Identify which cell holds the provided text, then report its (X, Y) central coordinate. 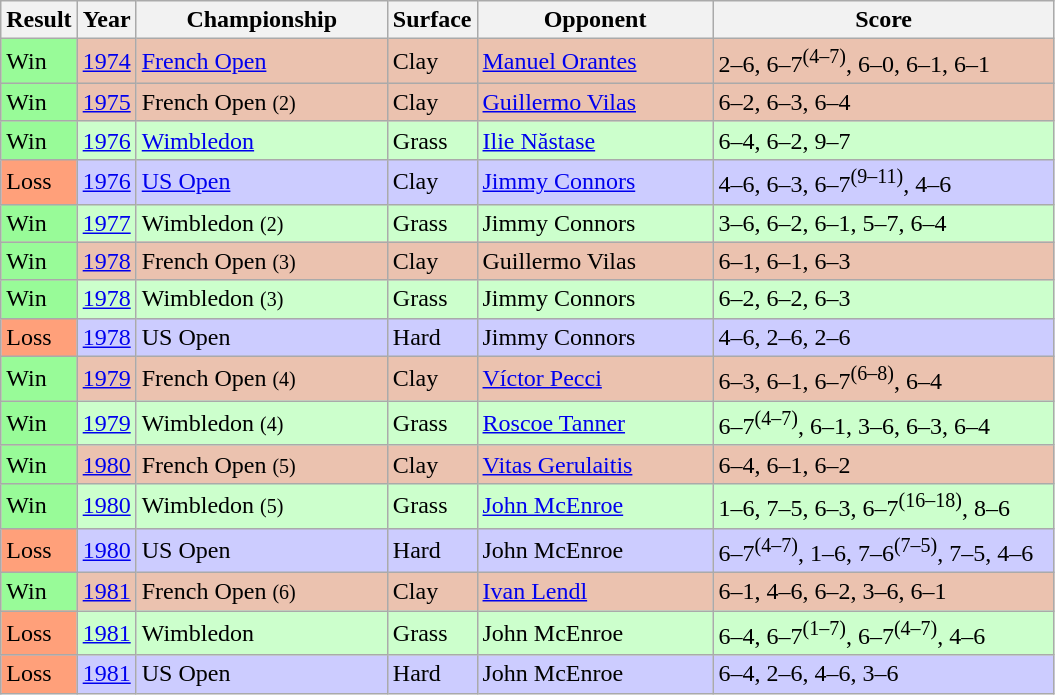
1977 (106, 223)
4–6, 2–6, 2–6 (884, 337)
Surface (432, 20)
6–4, 6–7(1–7), 6–7(4–7), 4–6 (884, 634)
6–3, 6–1, 6–7(6–8), 6–4 (884, 378)
French Open (6) (262, 592)
Ilie Năstase (595, 140)
Vitas Gerulaitis (595, 464)
6–1, 4–6, 6–2, 3–6, 6–1 (884, 592)
6–1, 6–1, 6–3 (884, 261)
Year (106, 20)
6–4, 6–1, 6–2 (884, 464)
French Open (4) (262, 378)
Manuel Orantes (595, 62)
6–2, 6–2, 6–3 (884, 299)
Championship (262, 20)
1–6, 7–5, 6–3, 6–7(16–18), 8–6 (884, 506)
Roscoe Tanner (595, 424)
Wimbledon (2) (262, 223)
Score (884, 20)
Result (39, 20)
4–6, 6–3, 6–7(9–11), 4–6 (884, 182)
French Open (3) (262, 261)
6–4, 6–2, 9–7 (884, 140)
Wimbledon (3) (262, 299)
Wimbledon (4) (262, 424)
French Open (2) (262, 102)
2–6, 6–7(4–7), 6–0, 6–1, 6–1 (884, 62)
Wimbledon (5) (262, 506)
Ivan Lendl (595, 592)
6–7(4–7), 1–6, 7–6(7–5), 7–5, 4–6 (884, 550)
6–4, 2–6, 4–6, 3–6 (884, 674)
6–7(4–7), 6–1, 3–6, 6–3, 6–4 (884, 424)
Opponent (595, 20)
Víctor Pecci (595, 378)
1974 (106, 62)
6–2, 6–3, 6–4 (884, 102)
French Open (262, 62)
1975 (106, 102)
French Open (5) (262, 464)
3–6, 6–2, 6–1, 5–7, 6–4 (884, 223)
